Provide the [x, y] coordinate of the cell's center where the given text is located.  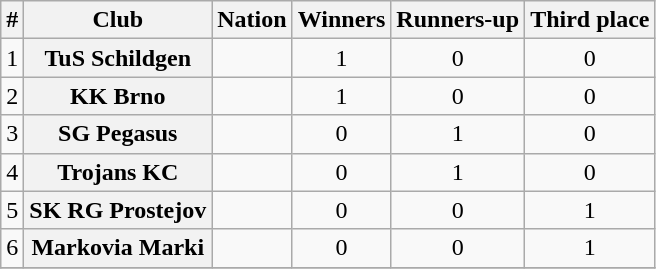
Third place [590, 20]
SK RG Prostejov [118, 210]
3 [12, 134]
Club [118, 20]
TuS Schildgen [118, 58]
Runners-up [458, 20]
Markovia Marki [118, 248]
Winners [342, 20]
4 [12, 172]
KK Brno [118, 96]
Nation [252, 20]
5 [12, 210]
# [12, 20]
SG Pegasus [118, 134]
2 [12, 96]
Trojans KC [118, 172]
6 [12, 248]
